Find where the given text appears and provide that cell's center as (X, Y) coordinate. 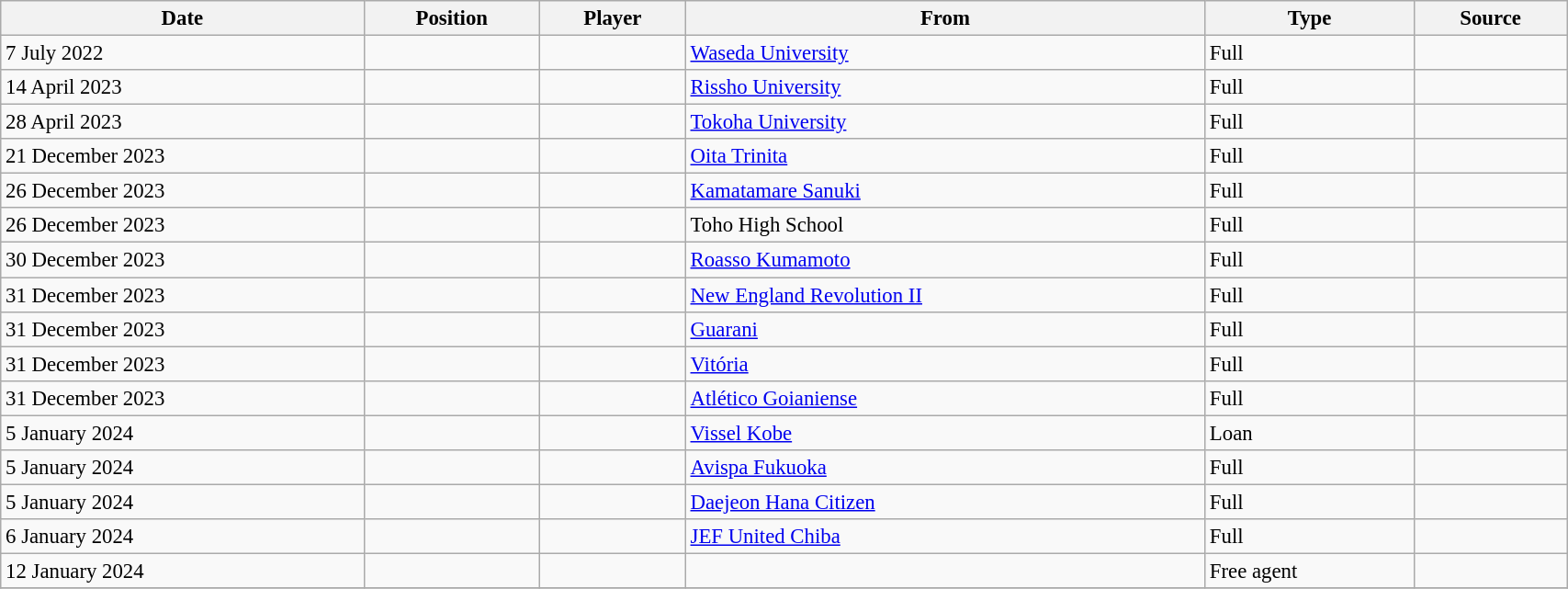
Vissel Kobe (944, 433)
6 January 2024 (182, 537)
Toho High School (944, 225)
Position (452, 18)
Oita Trinita (944, 156)
Vitória (944, 364)
From (944, 18)
7 July 2022 (182, 53)
Free agent (1310, 571)
12 January 2024 (182, 571)
Roasso Kumamoto (944, 260)
Player (614, 18)
14 April 2023 (182, 87)
Atlético Goianiense (944, 398)
Loan (1310, 433)
JEF United Chiba (944, 537)
28 April 2023 (182, 122)
New England Revolution II (944, 295)
Kamatamare Sanuki (944, 191)
Rissho University (944, 87)
Type (1310, 18)
21 December 2023 (182, 156)
Avispa Fukuoka (944, 468)
Source (1491, 18)
30 December 2023 (182, 260)
Guarani (944, 329)
Daejeon Hana Citizen (944, 502)
Date (182, 18)
Tokoha University (944, 122)
Waseda University (944, 53)
